Determine the (X, Y) coordinate at the center of the cell enclosing the given text.  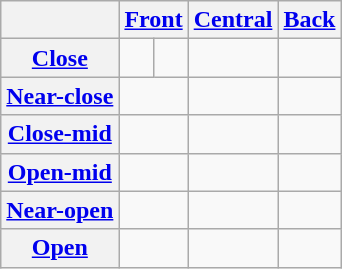
Near-close (60, 96)
Back (310, 20)
Open-mid (60, 172)
Open (60, 248)
Central (233, 20)
Close-mid (60, 134)
Close (60, 58)
Near-open (60, 210)
Front (154, 20)
